Detect which cell encompasses the target text, then output its (x, y) center coordinate. 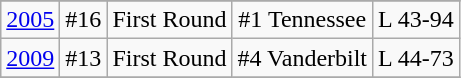
#13 (84, 58)
2009 (30, 58)
#16 (84, 20)
L 43-94 (416, 20)
#1 Tennessee (302, 20)
L 44-73 (416, 58)
2005 (30, 20)
#4 Vanderbilt (302, 58)
